From the cell containing the given text, extract its center point as [x, y] coordinate. 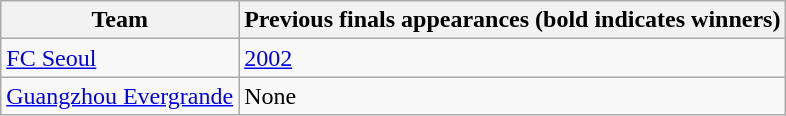
2002 [512, 58]
None [512, 96]
Team [120, 20]
Previous finals appearances (bold indicates winners) [512, 20]
Guangzhou Evergrande [120, 96]
FC Seoul [120, 58]
